Capture the cell that displays the provided text and extract its [X, Y] central coordinate. 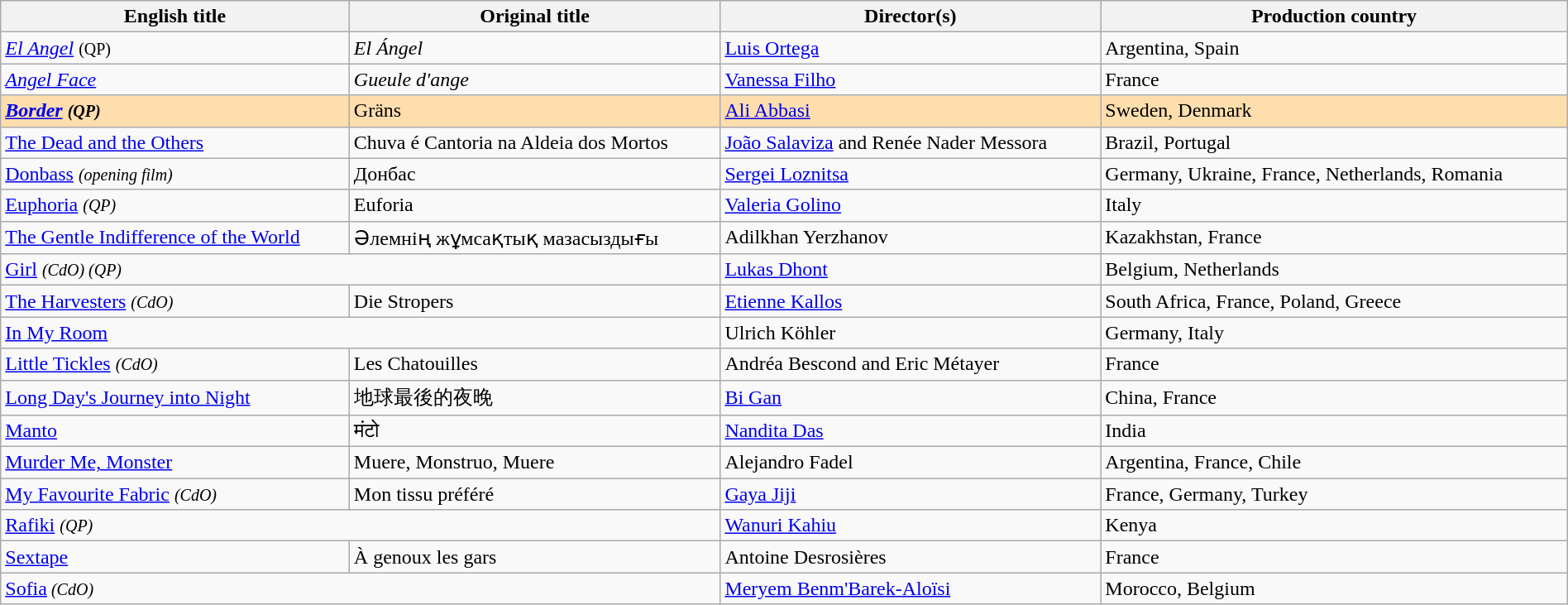
El Ángel [534, 48]
Original title [534, 17]
मंटो [534, 431]
Euphoria (QP) [175, 205]
My Favourite Fabric (CdO) [175, 494]
Director(s) [911, 17]
El Angel (QP) [175, 48]
Vanessa Filho [911, 79]
Manto [175, 431]
Rafiki (QP) [361, 526]
India [1334, 431]
The Gentle Indifference of the World [175, 238]
Germany, Ukraine, France, Netherlands, Romania [1334, 174]
Antoine Desrosières [911, 557]
In My Room [361, 333]
Little Tickles (CdO) [175, 364]
The Dead and the Others [175, 142]
Alejandro Fadel [911, 463]
The Harvesters (CdO) [175, 301]
Mon tissu préféré [534, 494]
Bi Gan [911, 397]
Andréa Bescond and Eric Métayer [911, 364]
Border (QP) [175, 111]
Morocco, Belgium [1334, 588]
Belgium, Netherlands [1334, 270]
Donbass (opening film) [175, 174]
Әлемнің жұмсақтық мазасыздығы [534, 238]
Wanuri Kahiu [911, 526]
Murder Me, Monster [175, 463]
Muere, Monstruo, Muere [534, 463]
Ulrich Köhler [911, 333]
Etienne Kallos [911, 301]
Germany, Italy [1334, 333]
Sweden, Denmark [1334, 111]
Argentina, France, Chile [1334, 463]
Sextape [175, 557]
Gaya Jiji [911, 494]
À genoux les gars [534, 557]
Kenya [1334, 526]
Luis Ortega [911, 48]
Production country [1334, 17]
Nandita Das [911, 431]
Italy [1334, 205]
Les Chatouilles [534, 364]
João Salaviza and Renée Nader Messora [911, 142]
Die Stropers [534, 301]
English title [175, 17]
Long Day's Journey into Night [175, 397]
Brazil, Portugal [1334, 142]
Valeria Golino [911, 205]
Sergei Loznitsa [911, 174]
地球最後的夜晚 [534, 397]
Argentina, Spain [1334, 48]
South Africa, France, Poland, Greece [1334, 301]
Angel Face [175, 79]
Chuva é Cantoria na Aldeia dos Mortos [534, 142]
Adilkhan Yerzhanov [911, 238]
China, France [1334, 397]
Gueule d'ange [534, 79]
Euforia [534, 205]
Gräns [534, 111]
Sofia (CdO) [361, 588]
Girl (CdO) (QP) [361, 270]
Meryem Benm'Barek-Aloïsi [911, 588]
Донбас [534, 174]
Ali Abbasi [911, 111]
Kazakhstan, France [1334, 238]
Lukas Dhont [911, 270]
France, Germany, Turkey [1334, 494]
